Scan for the cell matching the given text and deliver its [x, y] coordinate at center. 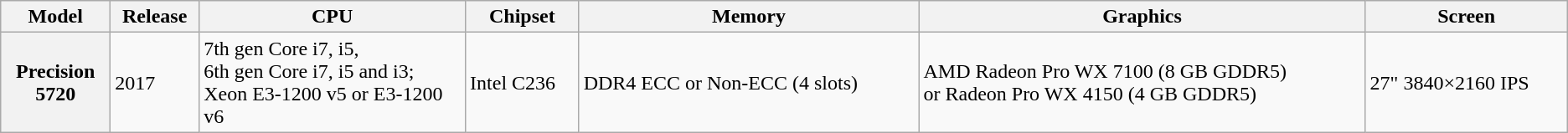
7th gen Core i7, i5, 6th gen Core i7, i5 and i3; Xeon E3-1200 v5 or E3-1200 v6 [333, 82]
AMD Radeon Pro WX 7100 (8 GB GDDR5) or Radeon Pro WX 4150 (4 GB GDDR5) [1142, 82]
CPU [333, 17]
27" 3840×2160 IPS [1466, 82]
Model [55, 17]
Graphics [1142, 17]
DDR4 ECC or Non-ECC (4 slots) [749, 82]
Screen [1466, 17]
Memory [749, 17]
2017 [155, 82]
Intel C236 [523, 82]
Release [155, 17]
Chipset [523, 17]
Precision 5720 [55, 82]
